Detect which cell encompasses the target text, then output its (x, y) center coordinate. 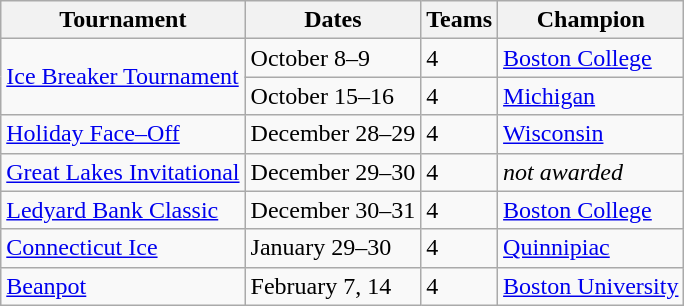
December 28–29 (333, 134)
Ledyard Bank Classic (123, 210)
not awarded (591, 172)
Quinnipiac (591, 248)
Michigan (591, 96)
December 29–30 (333, 172)
Dates (333, 20)
Wisconsin (591, 134)
Teams (460, 20)
Beanpot (123, 286)
January 29–30 (333, 248)
Great Lakes Invitational (123, 172)
Tournament (123, 20)
October 15–16 (333, 96)
December 30–31 (333, 210)
Ice Breaker Tournament (123, 77)
Boston University (591, 286)
Champion (591, 20)
February 7, 14 (333, 286)
Holiday Face–Off (123, 134)
October 8–9 (333, 58)
Connecticut Ice (123, 248)
